Search for the cell housing the specified text and yield its [X, Y] center coordinate. 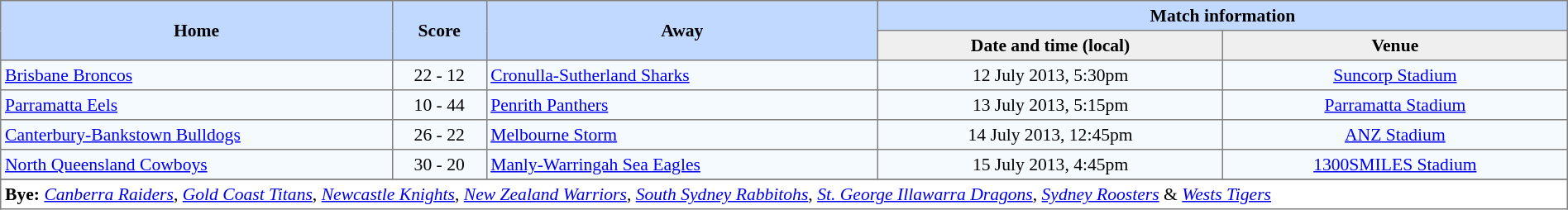
Date and time (local) [1050, 45]
1300SMILES Stadium [1394, 165]
North Queensland Cowboys [197, 165]
Melbourne Storm [682, 135]
ANZ Stadium [1394, 135]
Parramatta Stadium [1394, 105]
Score [439, 31]
Cronulla-Sutherland Sharks [682, 75]
14 July 2013, 12:45pm [1050, 135]
Penrith Panthers [682, 105]
Canterbury-Bankstown Bulldogs [197, 135]
12 July 2013, 5:30pm [1050, 75]
Home [197, 31]
10 - 44 [439, 105]
Venue [1394, 45]
Manly-Warringah Sea Eagles [682, 165]
13 July 2013, 5:15pm [1050, 105]
22 - 12 [439, 75]
26 - 22 [439, 135]
15 July 2013, 4:45pm [1050, 165]
Away [682, 31]
Parramatta Eels [197, 105]
Brisbane Broncos [197, 75]
Suncorp Stadium [1394, 75]
30 - 20 [439, 165]
Match information [1223, 16]
